Detect which cell encompasses the target text, then output its (x, y) center coordinate. 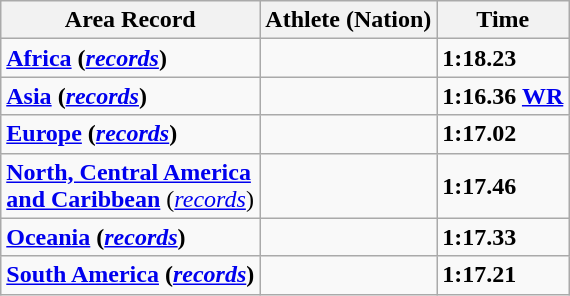
Area Record (130, 20)
Asia (records) (130, 96)
Time (503, 20)
1:17.46 (503, 186)
Europe (records) (130, 134)
1:17.21 (503, 275)
1:18.23 (503, 58)
1:16.36 WR (503, 96)
North, Central America and Caribbean (records) (130, 186)
1:17.33 (503, 237)
South America (records) (130, 275)
Oceania (records) (130, 237)
1:17.02 (503, 134)
Africa (records) (130, 58)
Athlete (Nation) (348, 20)
